For the text-containing cell, return its midpoint in (x, y) coordinate format. 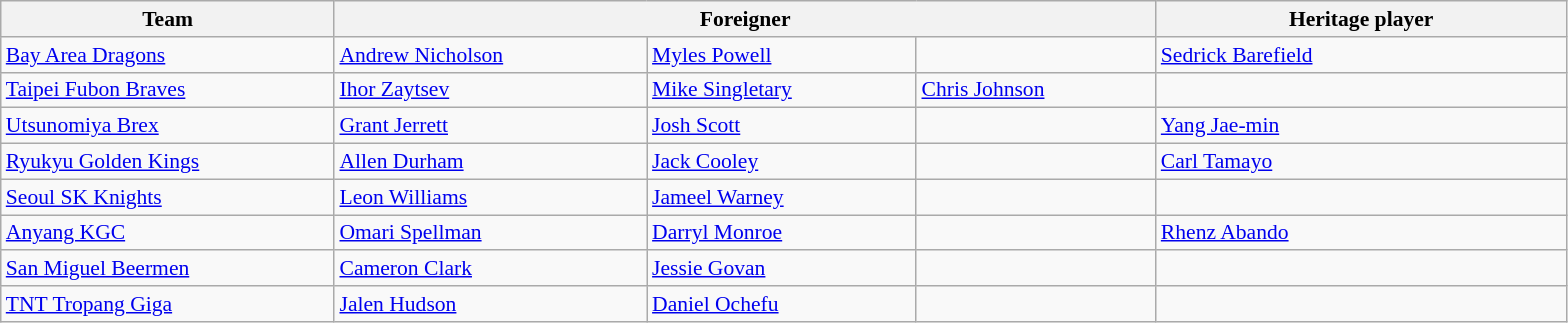
Anyang KGC (168, 233)
Chris Johnson (1036, 90)
Leon Williams (490, 197)
Seoul SK Knights (168, 197)
Team (168, 19)
Jameel Warney (782, 197)
Sedrick Barefield (1362, 55)
Heritage player (1362, 19)
Jessie Govan (782, 269)
Jalen Hudson (490, 304)
Myles Powell (782, 55)
Utsunomiya Brex (168, 126)
TNT Tropang Giga (168, 304)
Ryukyu Golden Kings (168, 162)
Bay Area Dragons (168, 55)
Grant Jerrett (490, 126)
Josh Scott (782, 126)
Andrew Nicholson (490, 55)
Taipei Fubon Braves (168, 90)
Jack Cooley (782, 162)
Omari Spellman (490, 233)
Rhenz Abando (1362, 233)
Allen Durham (490, 162)
Carl Tamayo (1362, 162)
Mike Singletary (782, 90)
Cameron Clark (490, 269)
Daniel Ochefu (782, 304)
Yang Jae-min (1362, 126)
Ihor Zaytsev (490, 90)
San Miguel Beermen (168, 269)
Darryl Monroe (782, 233)
Foreigner (744, 19)
